Find where the given text appears and provide that cell's center as [x, y] coordinate. 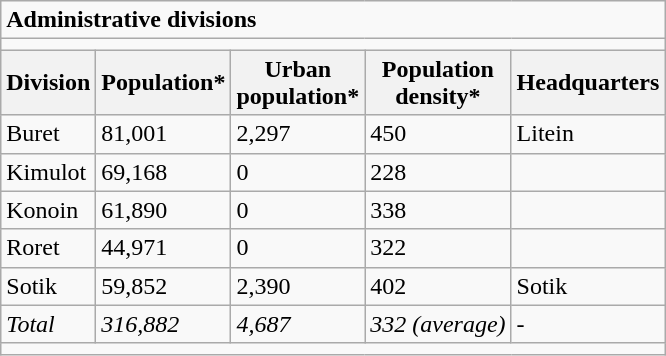
450 [438, 134]
Buret [48, 134]
2,297 [298, 134]
Konoin [48, 210]
402 [438, 286]
44,971 [164, 248]
Administrative divisions [333, 20]
2,390 [298, 286]
Total [48, 324]
Litein [588, 134]
- [588, 324]
69,168 [164, 172]
Populationdensity* [438, 82]
Urbanpopulation* [298, 82]
228 [438, 172]
332 (average) [438, 324]
322 [438, 248]
338 [438, 210]
4,687 [298, 324]
Population* [164, 82]
316,882 [164, 324]
81,001 [164, 134]
Division [48, 82]
Headquarters [588, 82]
Kimulot [48, 172]
59,852 [164, 286]
Roret [48, 248]
61,890 [164, 210]
